Capture the cell that displays the provided text and extract its (X, Y) central coordinate. 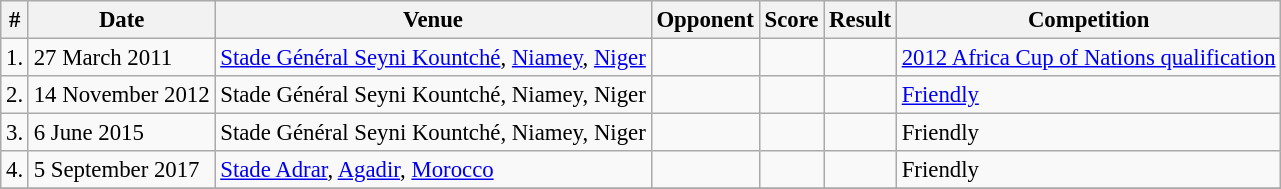
2012 Africa Cup of Nations qualification (1088, 58)
2. (15, 95)
Opponent (705, 20)
Date (121, 20)
Result (860, 20)
Score (792, 20)
4. (15, 170)
Venue (433, 20)
3. (15, 133)
# (15, 20)
14 November 2012 (121, 95)
Competition (1088, 20)
6 June 2015 (121, 133)
27 March 2011 (121, 58)
Stade Adrar, Agadir, Morocco (433, 170)
1. (15, 58)
5 September 2017 (121, 170)
